Detect which cell encompasses the target text, then output its [x, y] center coordinate. 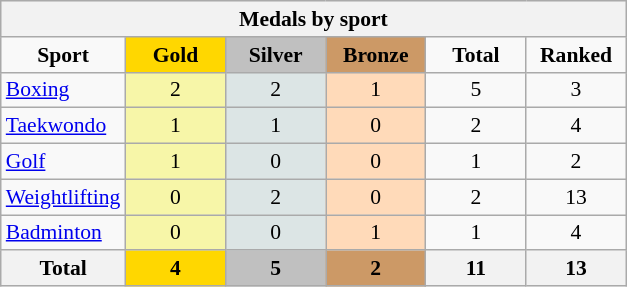
Golf [64, 162]
Gold [175, 55]
Silver [276, 55]
Medals by sport [314, 19]
Weightlifting [64, 197]
3 [576, 90]
Badminton [64, 233]
Ranked [576, 55]
11 [476, 269]
Bronze [376, 55]
Taekwondo [64, 126]
Boxing [64, 90]
Sport [64, 55]
